Find where the given text appears and provide that cell's center as [X, Y] coordinate. 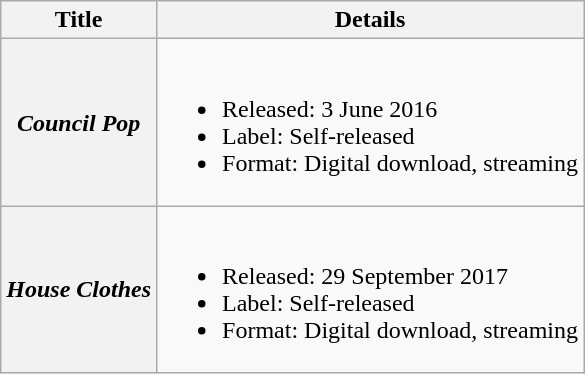
Released: 3 June 2016Label: Self-releasedFormat: Digital download, streaming [370, 122]
Details [370, 20]
House Clothes [79, 290]
Released: 29 September 2017Label: Self-releasedFormat: Digital download, streaming [370, 290]
Title [79, 20]
Council Pop [79, 122]
